Pinpoint the cell where the given text exists, returning its (x, y) midpoint coordinate. 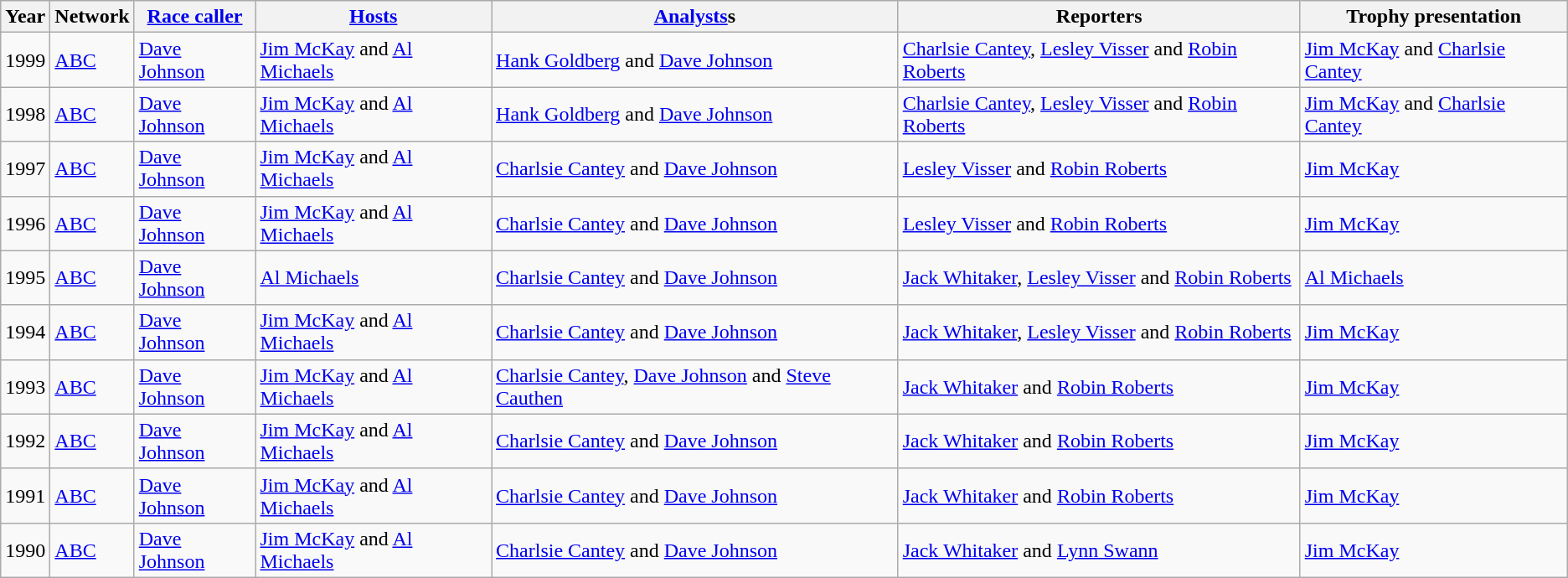
Network (92, 17)
1994 (25, 332)
Analystss (695, 17)
1990 (25, 550)
Year (25, 17)
Race caller (194, 17)
Charlsie Cantey, Dave Johnson and Steve Cauthen (695, 387)
1991 (25, 496)
Reporters (1099, 17)
Trophy presentation (1434, 17)
1992 (25, 441)
1997 (25, 169)
1998 (25, 114)
Hosts (374, 17)
1993 (25, 387)
Jack Whitaker and Lynn Swann (1099, 550)
1996 (25, 223)
1999 (25, 60)
1995 (25, 278)
